Return (x, y) of the center of cell containing provided text 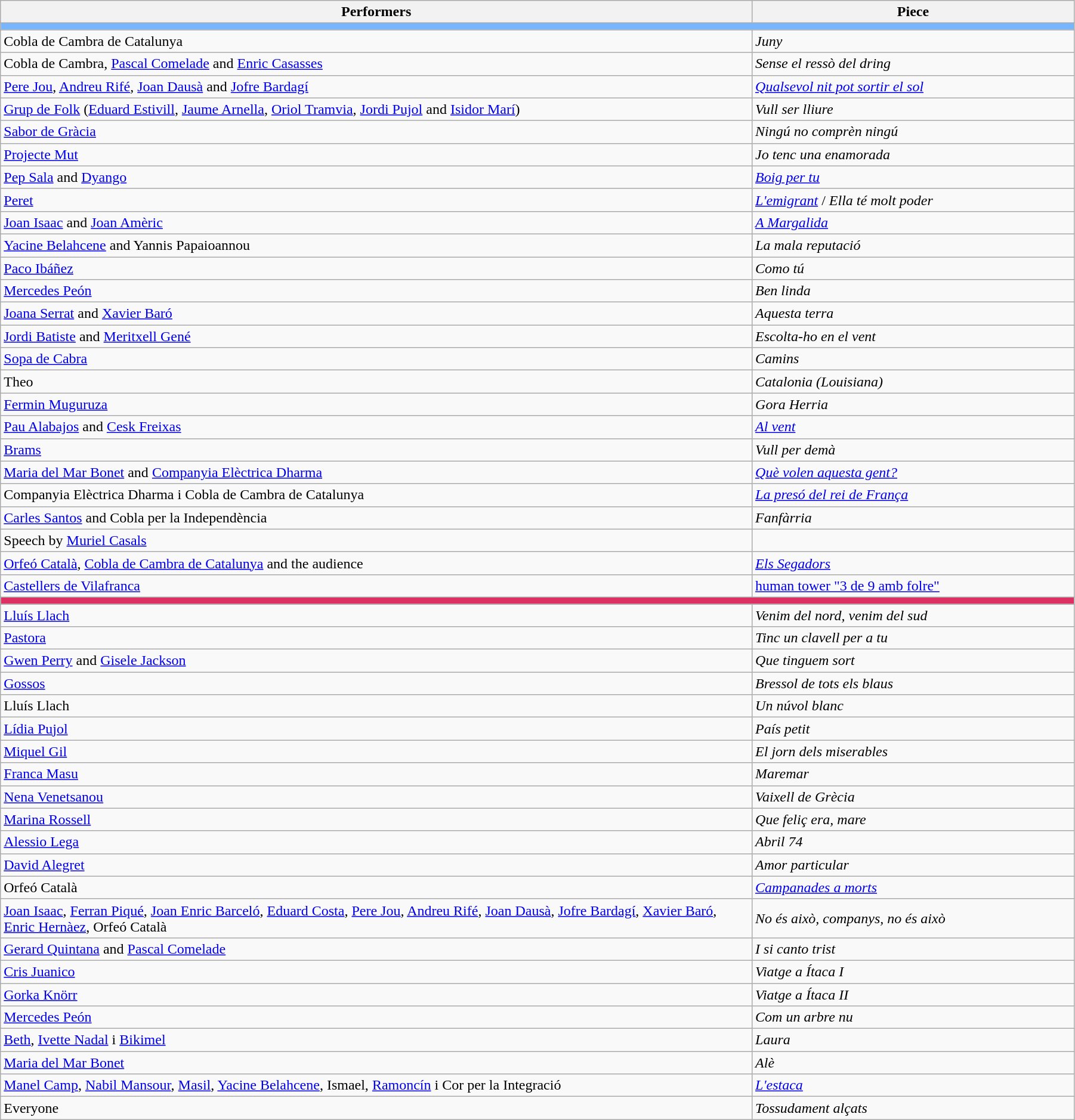
Projecte Mut (376, 154)
La presó del rei de França (913, 495)
Miquel Gil (376, 751)
Tinc un clavell per a tu (913, 638)
Castellers de Vilafranca (376, 586)
Brams (376, 450)
Vull per demà (913, 450)
Fanfàrria (913, 518)
Theo (376, 382)
Maremar (913, 774)
Marina Rossell (376, 819)
Viatge a Ítaca II (913, 994)
Cobla de Cambra, Pascal Comelade and Enric Casasses (376, 64)
Joana Serrat and Xavier Baró (376, 314)
Abril 74 (913, 842)
Nena Venetsanou (376, 797)
Carles Santos and Cobla per la Independència (376, 518)
Amor particular (913, 865)
Sabor de Gràcia (376, 132)
David Alegret (376, 865)
Grup de Folk (Eduard Estivill, Jaume Arnella, Oriol Tramvia, Jordi Pujol and Isidor Marí) (376, 109)
La mala reputació (913, 245)
Pere Jou, Andreu Rifé, Joan Dausà and Jofre Bardagí (376, 86)
Joan Isaac and Joan Amèric (376, 222)
Gorka Knörr (376, 994)
A Margalida (913, 222)
Al vent (913, 427)
País petit (913, 729)
Pep Sala and Dyango (376, 177)
Peret (376, 200)
Everyone (376, 1108)
Juny (913, 41)
Catalonia (Louisiana) (913, 382)
El jorn dels miserables (913, 751)
Como tú (913, 268)
Fermin Muguruza (376, 404)
Pastora (376, 638)
Tossudament alçats (913, 1108)
I si canto trist (913, 949)
No és això, companys, no és això (913, 918)
Els Segadors (913, 563)
Maria del Mar Bonet and Companyia Elèctrica Dharma (376, 472)
human tower "3 de 9 amb folre" (913, 586)
Venim del nord, venim del sud (913, 615)
Sopa de Cabra (376, 359)
Boig per tu (913, 177)
Alè (913, 1063)
Cobla de Cambra de Catalunya (376, 41)
Aquesta terra (913, 314)
Sense el ressò del dring (913, 64)
Orfeó Català (376, 887)
Vull ser lliure (913, 109)
Què volen aquesta gent? (913, 472)
Alessio Lega (376, 842)
Cris Juanico (376, 972)
Yacine Belahcene and Yannis Papaioannou (376, 245)
Un núvol blanc (913, 706)
Ningú no comprèn ningú (913, 132)
Com un arbre nu (913, 1017)
Escolta-ho en el vent (913, 336)
L'estaca (913, 1085)
Jordi Batiste and Meritxell Gené (376, 336)
Paco Ibáñez (376, 268)
Orfeó Català, Cobla de Cambra de Catalunya and the audience (376, 563)
Lídia Pujol (376, 729)
Speech by Muriel Casals (376, 540)
Companyia Elèctrica Dharma i Cobla de Cambra de Catalunya (376, 495)
Vaixell de Grècia (913, 797)
Gossos (376, 683)
Jo tenc una enamorada (913, 154)
Pau Alabajos and Cesk Freixas (376, 427)
Beth, Ivette Nadal i Bikimel (376, 1040)
Performers (376, 12)
Que tinguem sort (913, 661)
L'emigrant / Ella té molt poder (913, 200)
Franca Masu (376, 774)
Campanades a morts (913, 887)
Ben linda (913, 291)
Gerard Quintana and Pascal Comelade (376, 949)
Que feliç era, mare (913, 819)
Gora Herria (913, 404)
Camins (913, 359)
Bressol de tots els blaus (913, 683)
Laura (913, 1040)
Viatge a Ítaca I (913, 972)
Gwen Perry and Gisele Jackson (376, 661)
Piece (913, 12)
Qualsevol nit pot sortir el sol (913, 86)
Manel Camp, Nabil Mansour, Masil, Yacine Belahcene, Ismael, Ramoncín i Cor per la Integració (376, 1085)
Maria del Mar Bonet (376, 1063)
